Locate the cell with the specified text and output its [X, Y] center coordinate. 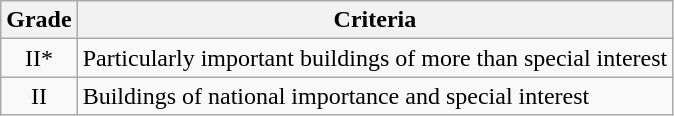
Grade [39, 20]
Buildings of national importance and special interest [375, 96]
Criteria [375, 20]
II [39, 96]
Particularly important buildings of more than special interest [375, 58]
II* [39, 58]
